Return the [X, Y] coordinate for the center point of the cell that contains the specified text.  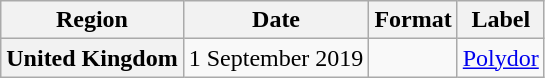
Format [413, 20]
Date [276, 20]
United Kingdom [92, 58]
1 September 2019 [276, 58]
Region [92, 20]
Polydor [500, 58]
Label [500, 20]
